Extract the (X, Y) coordinate from the center of the cell holding the provided text.  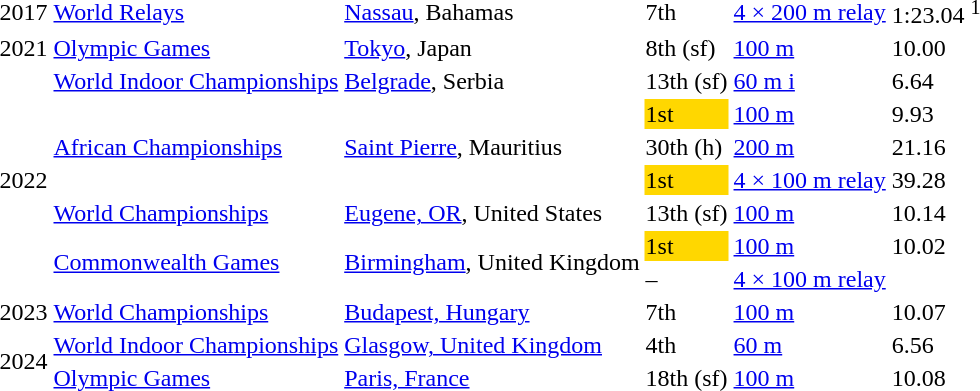
Birmingham, United Kingdom (492, 262)
Saint Pierre, Mauritius (492, 147)
200 m (810, 147)
4th (686, 345)
Glasgow, United Kingdom (492, 345)
– (686, 279)
African Championships (196, 147)
8th (sf) (686, 48)
Belgrade, Serbia (492, 81)
Tokyo, Japan (492, 48)
30th (h) (686, 147)
Eugene, OR, United States (492, 213)
Budapest, Hungary (492, 312)
Commonwealth Games (196, 262)
60 m (810, 345)
60 m i (810, 81)
Olympic Games (196, 48)
7th (686, 312)
